From the cell containing the given text, extract its center point as [x, y] coordinate. 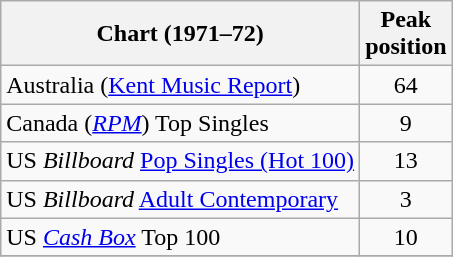
9 [406, 123]
Peakposition [406, 34]
Australia (Kent Music Report) [180, 85]
10 [406, 237]
US Billboard Adult Contemporary [180, 199]
US Billboard Pop Singles (Hot 100) [180, 161]
64 [406, 85]
US Cash Box Top 100 [180, 237]
3 [406, 199]
Canada (RPM) Top Singles [180, 123]
Chart (1971–72) [180, 34]
13 [406, 161]
